Capture the cell that displays the provided text and extract its (X, Y) central coordinate. 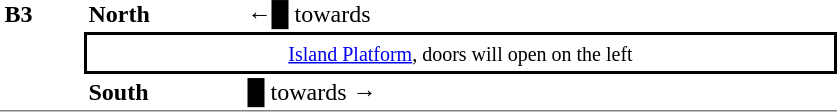
South (164, 93)
█ towards → (540, 93)
Island Platform, doors will open on the left (460, 53)
